Extract the (X, Y) coordinate from the center of the cell holding the provided text.  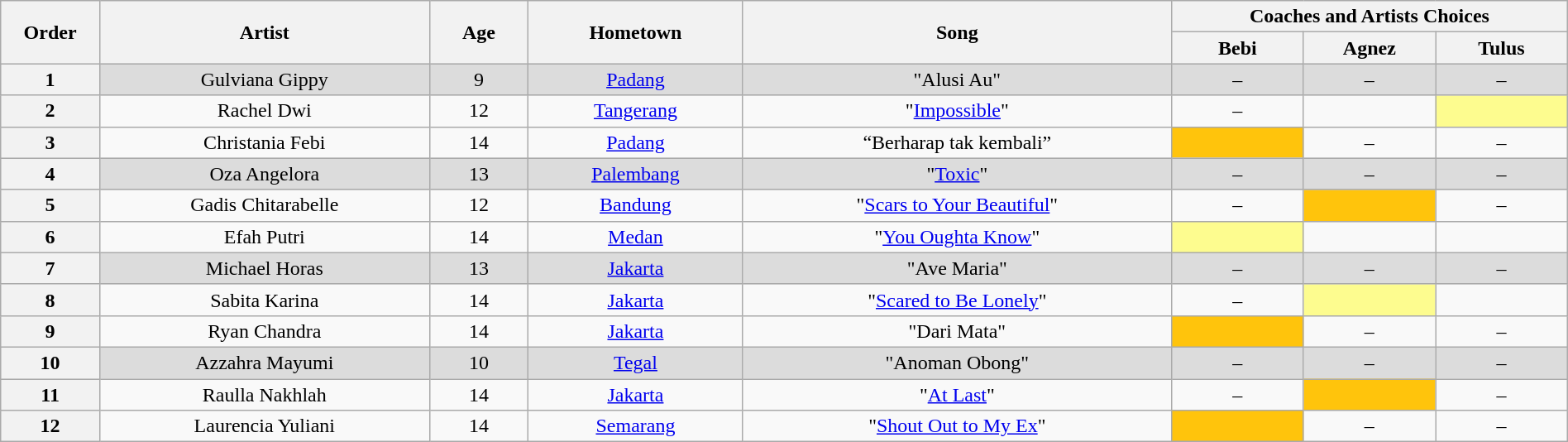
Semarang (635, 426)
Medan (635, 237)
"Shout Out to My Ex" (958, 426)
Artist (265, 32)
Tangerang (635, 111)
"Scared to Be Lonely" (958, 300)
Oza Angelora (265, 174)
"At Last" (958, 395)
Gulviana Gippy (265, 79)
Order (50, 32)
2 (50, 111)
Michael Horas (265, 268)
Bandung (635, 205)
Hometown (635, 32)
Efah Putri (265, 237)
Gadis Chitarabelle (265, 205)
11 (50, 395)
Coaches and Artists Choices (1370, 17)
"Anoman Obong" (958, 363)
6 (50, 237)
"Ave Maria" (958, 268)
5 (50, 205)
“Berharap tak kembali” (958, 142)
Age (479, 32)
"Alusi Au" (958, 79)
Bebi (1238, 48)
Tulus (1502, 48)
Azzahra Mayumi (265, 363)
7 (50, 268)
3 (50, 142)
Christania Febi (265, 142)
Song (958, 32)
Laurencia Yuliani (265, 426)
"Toxic" (958, 174)
4 (50, 174)
Rachel Dwi (265, 111)
"Scars to Your Beautiful" (958, 205)
Agnez (1370, 48)
1 (50, 79)
Raulla Nakhlah (265, 395)
"Dari Mata" (958, 331)
Palembang (635, 174)
Sabita Karina (265, 300)
Ryan Chandra (265, 331)
"You Oughta Know" (958, 237)
"Impossible" (958, 111)
Tegal (635, 363)
8 (50, 300)
